Capture the cell that displays the provided text and extract its (X, Y) central coordinate. 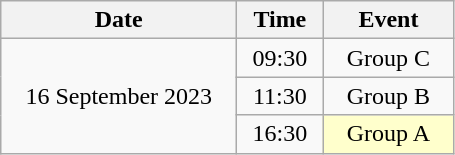
Date (119, 20)
Event (388, 20)
Group B (388, 96)
11:30 (280, 96)
16 September 2023 (119, 96)
09:30 (280, 58)
Time (280, 20)
Group C (388, 58)
Group A (388, 134)
16:30 (280, 134)
